Extract the (x, y) coordinate from the center of the cell holding the provided text.  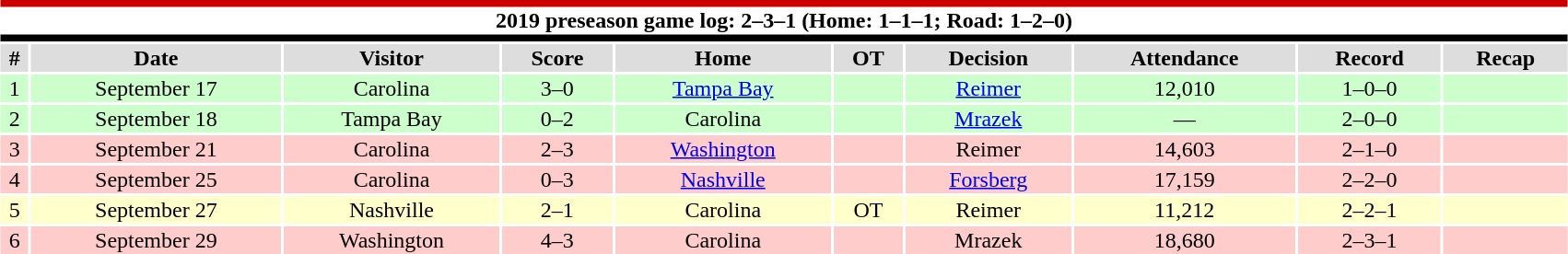
Recap (1505, 58)
17,159 (1185, 179)
2019 preseason game log: 2–3–1 (Home: 1–1–1; Road: 1–2–0) (784, 20)
September 25 (157, 179)
September 18 (157, 119)
1 (15, 88)
4 (15, 179)
Date (157, 58)
2–2–0 (1369, 179)
3 (15, 149)
Forsberg (988, 179)
# (15, 58)
2–1 (557, 210)
Score (557, 58)
Visitor (392, 58)
September 27 (157, 210)
4–3 (557, 240)
September 29 (157, 240)
18,680 (1185, 240)
Decision (988, 58)
Record (1369, 58)
6 (15, 240)
14,603 (1185, 149)
2–3 (557, 149)
0–2 (557, 119)
3–0 (557, 88)
2–1–0 (1369, 149)
11,212 (1185, 210)
2–2–1 (1369, 210)
— (1185, 119)
2–3–1 (1369, 240)
5 (15, 210)
2 (15, 119)
1–0–0 (1369, 88)
September 21 (157, 149)
Home (723, 58)
0–3 (557, 179)
September 17 (157, 88)
2–0–0 (1369, 119)
Attendance (1185, 58)
12,010 (1185, 88)
